Output the [x, y] coordinate of the center of the cell containing the given text.  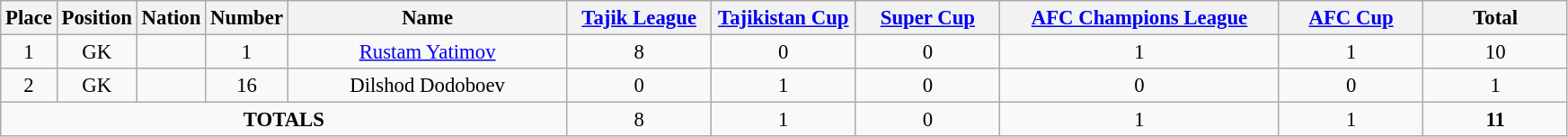
Dilshod Dodoboev [428, 86]
Tajik League [640, 18]
16 [247, 86]
Rustam Yatimov [428, 52]
TOTALS [284, 120]
11 [1495, 120]
2 [29, 86]
Tajikistan Cup [784, 18]
Position [97, 18]
10 [1495, 52]
Super Cup [927, 18]
Name [428, 18]
AFC Cup [1351, 18]
Nation [171, 18]
Number [247, 18]
Total [1495, 18]
AFC Champions League [1139, 18]
Place [29, 18]
